Identify which cell holds the provided text, then report its (x, y) central coordinate. 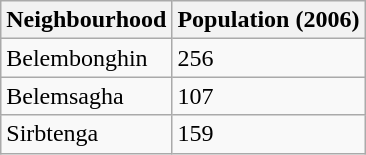
Neighbourhood (86, 20)
256 (268, 58)
Belemsagha (86, 96)
Belembonghin (86, 58)
Sirbtenga (86, 134)
159 (268, 134)
Population (2006) (268, 20)
107 (268, 96)
